Detect which cell encompasses the target text, then output its (x, y) center coordinate. 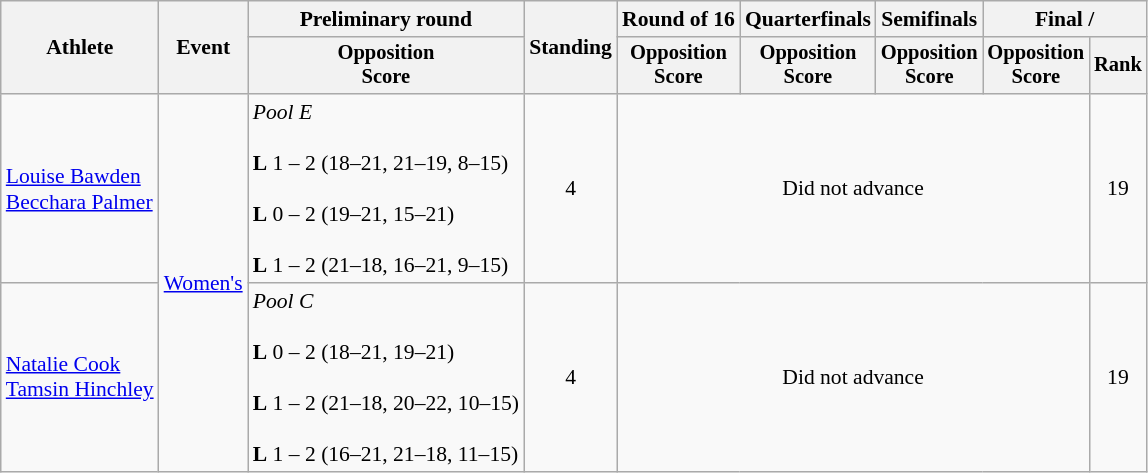
Semifinals (930, 19)
Round of 16 (678, 19)
Pool CL 0 – 2 (18–21, 19–21)L 1 – 2 (21–18, 20–22, 10–15)L 1 – 2 (16–21, 21–18, 11–15) (386, 378)
Pool EL 1 – 2 (18–21, 21–19, 8–15) L 0 – 2 (19–21, 15–21) L 1 – 2 (21–18, 16–21, 9–15) (386, 188)
Louise BawdenBecchara Palmer (80, 188)
Final / (1064, 19)
Event (204, 48)
Quarterfinals (808, 19)
Rank (1118, 66)
Preliminary round (386, 19)
Women's (204, 282)
Standing (570, 48)
Athlete (80, 48)
Natalie CookTamsin Hinchley (80, 378)
